For the text-containing cell, return its midpoint in [x, y] coordinate format. 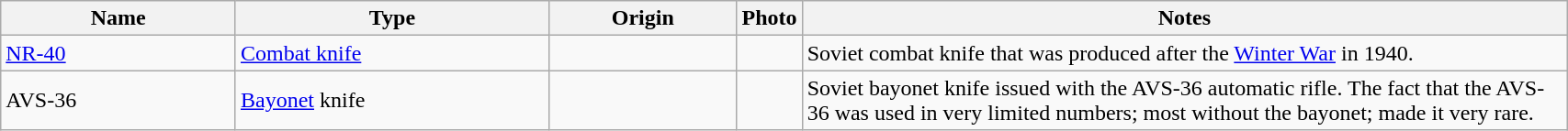
Name [118, 18]
Soviet combat knife that was produced after the Winter War in 1940. [1185, 53]
Origin [643, 18]
Type [391, 18]
Photo [770, 18]
Combat knife [391, 53]
Bayonet knife [391, 101]
NR-40 [118, 53]
AVS-36 [118, 101]
Notes [1185, 18]
